Return the [x, y] coordinate for the center point of the cell that contains the specified text.  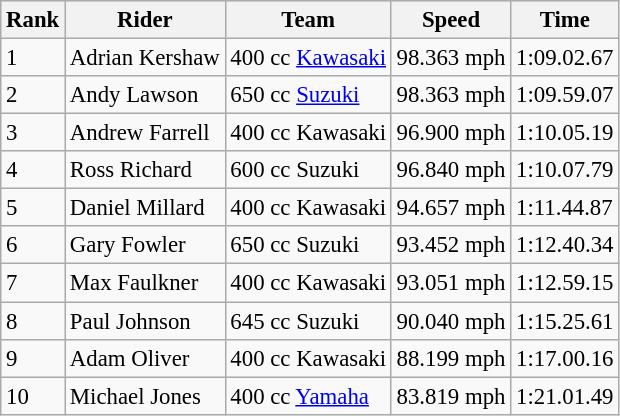
Paul Johnson [146, 321]
96.900 mph [450, 133]
Gary Fowler [146, 245]
Speed [450, 20]
Daniel Millard [146, 208]
94.657 mph [450, 208]
83.819 mph [450, 396]
400 cc Yamaha [308, 396]
7 [33, 283]
1:21.01.49 [565, 396]
1:11.44.87 [565, 208]
3 [33, 133]
Team [308, 20]
Andrew Farrell [146, 133]
Michael Jones [146, 396]
90.040 mph [450, 321]
93.452 mph [450, 245]
1:10.07.79 [565, 170]
9 [33, 358]
Andy Lawson [146, 95]
1:10.05.19 [565, 133]
1 [33, 58]
10 [33, 396]
Adrian Kershaw [146, 58]
96.840 mph [450, 170]
1:09.59.07 [565, 95]
1:09.02.67 [565, 58]
600 cc Suzuki [308, 170]
645 cc Suzuki [308, 321]
Time [565, 20]
88.199 mph [450, 358]
2 [33, 95]
1:17.00.16 [565, 358]
6 [33, 245]
Rider [146, 20]
4 [33, 170]
1:12.59.15 [565, 283]
Rank [33, 20]
Max Faulkner [146, 283]
8 [33, 321]
1:12.40.34 [565, 245]
Ross Richard [146, 170]
5 [33, 208]
Adam Oliver [146, 358]
93.051 mph [450, 283]
1:15.25.61 [565, 321]
